Capture the cell that displays the provided text and extract its [x, y] central coordinate. 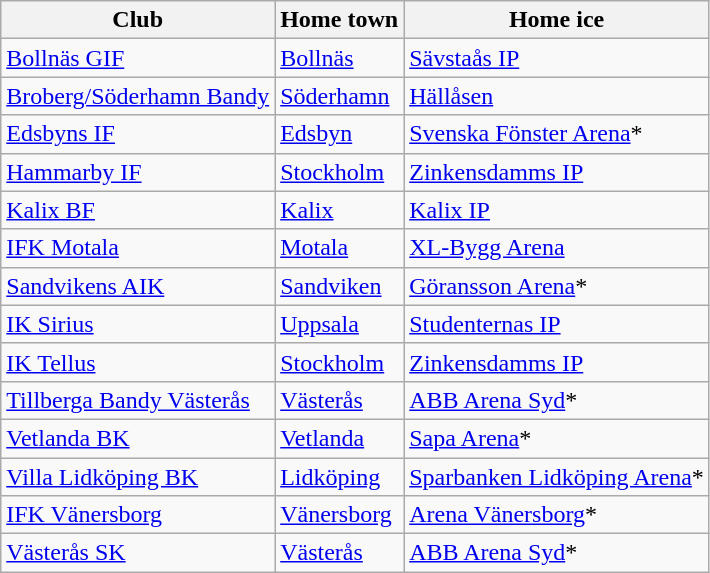
Kalix BF [138, 210]
IFK Vänersborg [138, 515]
Kalix [340, 210]
Sparbanken Lidköping Arena* [557, 477]
Kalix IP [557, 210]
Broberg/Söderhamn Bandy [138, 96]
Vetlanda [340, 438]
Hällåsen [557, 96]
Arena Vänersborg* [557, 515]
Club [138, 20]
Home town [340, 20]
IK Tellus [138, 362]
IFK Motala [138, 248]
Villa Lidköping BK [138, 477]
Lidköping [340, 477]
Tillberga Bandy Västerås [138, 400]
Söderhamn [340, 96]
IK Sirius [138, 324]
Bollnäs [340, 58]
Västerås SK [138, 553]
Studenternas IP [557, 324]
XL-Bygg Arena [557, 248]
Sävstaås IP [557, 58]
Home ice [557, 20]
Göransson Arena* [557, 286]
Bollnäs GIF [138, 58]
Sapa Arena* [557, 438]
Hammarby IF [138, 172]
Motala [340, 248]
Uppsala [340, 324]
Vetlanda BK [138, 438]
Edsbyns IF [138, 134]
Sandviken [340, 286]
Vänersborg [340, 515]
Sandvikens AIK [138, 286]
Edsbyn [340, 134]
Svenska Fönster Arena* [557, 134]
